Return the [X, Y] coordinate for the center point of the cell that contains the specified text.  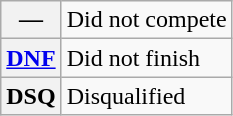
DNF [31, 58]
— [31, 20]
Disqualified [146, 96]
Did not compete [146, 20]
Did not finish [146, 58]
DSQ [31, 96]
